Locate the cell with the specified text and output its (x, y) center coordinate. 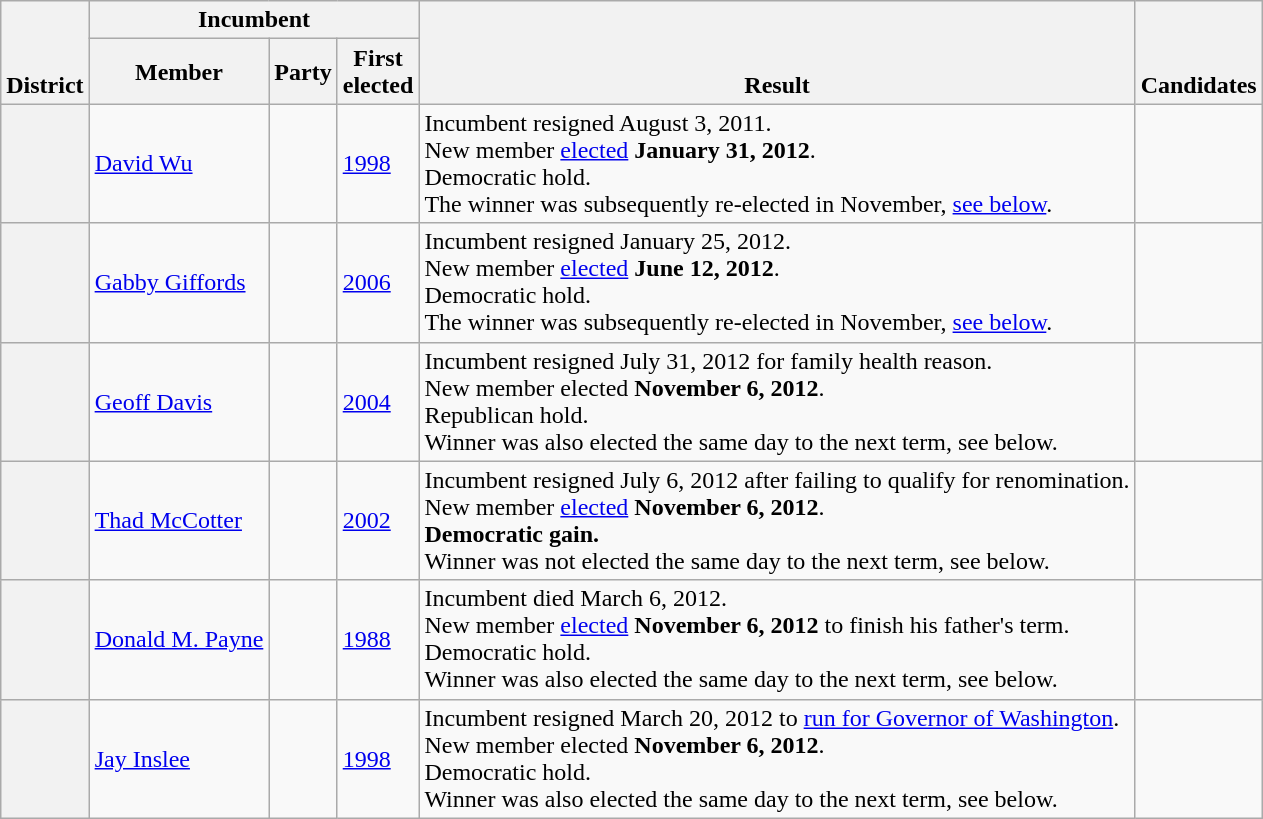
Candidates (1198, 52)
1988 (378, 640)
2002 (378, 520)
Thad McCotter (179, 520)
Incumbent (254, 20)
Member (179, 72)
2004 (378, 402)
Gabby Giffords (179, 282)
David Wu (179, 164)
Result (777, 52)
Party (303, 72)
Firstelected (378, 72)
Incumbent resigned August 3, 2011.New member elected January 31, 2012.Democratic hold.The winner was subsequently re-elected in November, see below. (777, 164)
Geoff Davis (179, 402)
2006 (378, 282)
Jay Inslee (179, 758)
Donald M. Payne (179, 640)
District (45, 52)
Incumbent resigned January 25, 2012.New member elected June 12, 2012.Democratic hold.The winner was subsequently re-elected in November, see below. (777, 282)
